Detect which cell encompasses the target text, then output its (x, y) center coordinate. 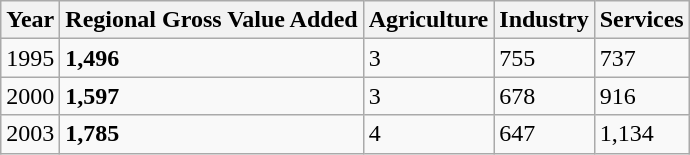
2003 (30, 134)
916 (642, 96)
Regional Gross Value Added (212, 20)
Year (30, 20)
1,134 (642, 134)
1995 (30, 58)
1,597 (212, 96)
Industry (544, 20)
Services (642, 20)
1,785 (212, 134)
Agriculture (428, 20)
678 (544, 96)
647 (544, 134)
2000 (30, 96)
737 (642, 58)
4 (428, 134)
1,496 (212, 58)
755 (544, 58)
